Output the (X, Y) coordinate of the center of the cell containing the given text.  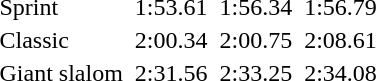
2:00.75 (256, 40)
2:00.34 (171, 40)
